For the text-containing cell, return its midpoint in (x, y) coordinate format. 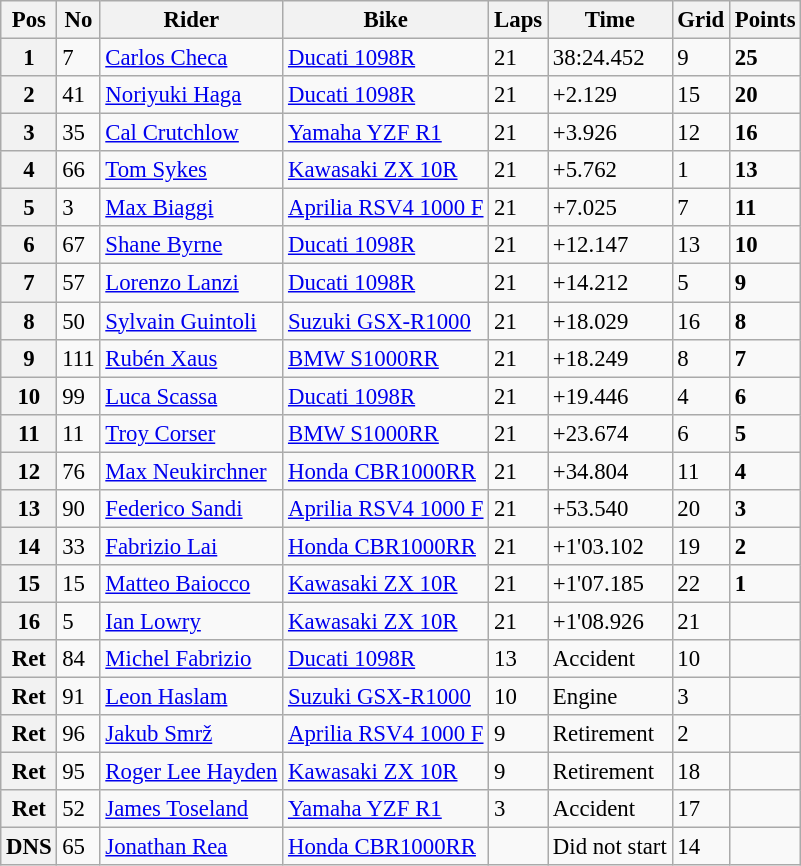
James Toseland (192, 809)
Troy Corser (192, 433)
Pos (29, 20)
Did not start (610, 847)
91 (78, 697)
+14.212 (610, 283)
Points (764, 20)
Fabrizio Lai (192, 546)
Rider (192, 20)
+12.147 (610, 245)
Jonathan Rea (192, 847)
41 (78, 95)
+1'03.102 (610, 546)
35 (78, 133)
Noriyuki Haga (192, 95)
Luca Scassa (192, 396)
+2.129 (610, 95)
33 (78, 546)
Matteo Baiocco (192, 584)
Laps (518, 20)
+19.446 (610, 396)
Leon Haslam (192, 697)
38:24.452 (610, 58)
+5.762 (610, 170)
22 (700, 584)
67 (78, 245)
17 (700, 809)
57 (78, 283)
Rubén Xaus (192, 358)
+18.249 (610, 358)
76 (78, 471)
19 (700, 546)
Shane Byrne (192, 245)
Max Biaggi (192, 208)
Michel Fabrizio (192, 659)
Time (610, 20)
+1'07.185 (610, 584)
+53.540 (610, 509)
+7.025 (610, 208)
52 (78, 809)
65 (78, 847)
18 (700, 772)
50 (78, 321)
Jakub Smrž (192, 734)
84 (78, 659)
90 (78, 509)
No (78, 20)
Roger Lee Hayden (192, 772)
Cal Crutchlow (192, 133)
66 (78, 170)
Sylvain Guintoli (192, 321)
Carlos Checa (192, 58)
Max Neukirchner (192, 471)
+34.804 (610, 471)
+3.926 (610, 133)
95 (78, 772)
111 (78, 358)
Ian Lowry (192, 621)
Grid (700, 20)
99 (78, 396)
96 (78, 734)
25 (764, 58)
+23.674 (610, 433)
Tom Sykes (192, 170)
+1'08.926 (610, 621)
+18.029 (610, 321)
Bike (386, 20)
Engine (610, 697)
DNS (29, 847)
Federico Sandi (192, 509)
Lorenzo Lanzi (192, 283)
